Locate the cell with the specified text and output its (x, y) center coordinate. 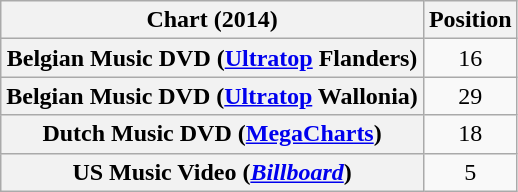
US Music Video (Billboard) (212, 172)
Position (470, 20)
Belgian Music DVD (Ultratop Wallonia) (212, 96)
29 (470, 96)
Dutch Music DVD (MegaCharts) (212, 134)
16 (470, 58)
5 (470, 172)
18 (470, 134)
Belgian Music DVD (Ultratop Flanders) (212, 58)
Chart (2014) (212, 20)
